Identify which cell holds the provided text, then report its (x, y) central coordinate. 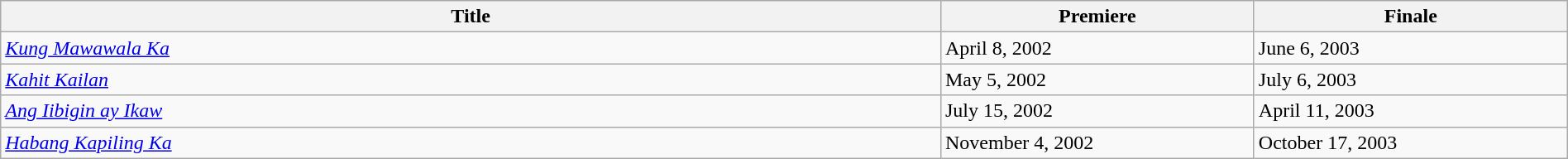
July 15, 2002 (1097, 111)
July 6, 2003 (1411, 79)
April 8, 2002 (1097, 48)
Finale (1411, 17)
Kung Mawawala Ka (471, 48)
October 17, 2003 (1411, 142)
November 4, 2002 (1097, 142)
Ang Iibigin ay Ikaw (471, 111)
Title (471, 17)
June 6, 2003 (1411, 48)
Premiere (1097, 17)
Kahit Kailan (471, 79)
May 5, 2002 (1097, 79)
April 11, 2003 (1411, 111)
Habang Kapiling Ka (471, 142)
